Capture the cell that displays the provided text and extract its (X, Y) central coordinate. 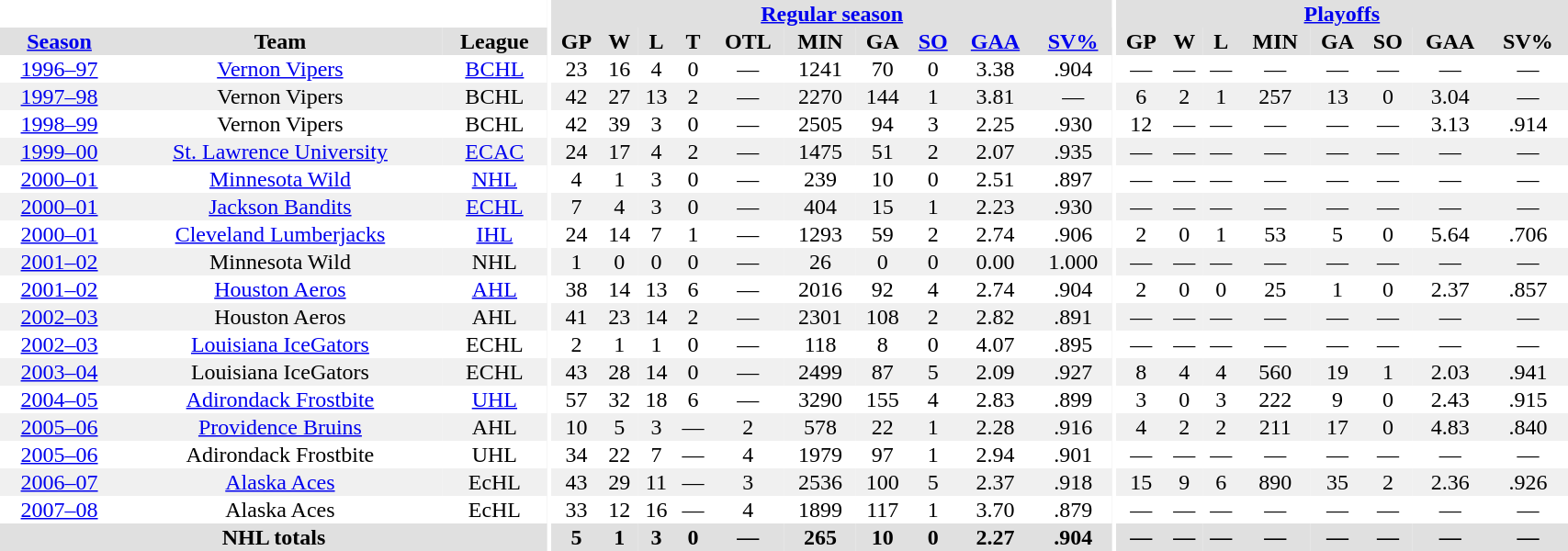
.895 (1073, 344)
2.51 (996, 179)
Cleveland Lumberjacks (280, 234)
108 (883, 317)
34 (576, 455)
2.28 (996, 427)
1998–99 (59, 124)
57 (576, 399)
222 (1275, 399)
Playoffs (1341, 14)
.927 (1073, 372)
Providence Bruins (280, 427)
11 (656, 482)
560 (1275, 372)
3.13 (1450, 124)
38 (576, 289)
2536 (820, 482)
.706 (1528, 234)
4.83 (1450, 427)
2004–05 (59, 399)
.941 (1528, 372)
1996–97 (59, 69)
.857 (1528, 289)
5.64 (1450, 234)
.918 (1073, 482)
2.07 (996, 152)
.840 (1528, 427)
2270 (820, 96)
92 (883, 289)
OTL (749, 41)
2301 (820, 317)
T (693, 41)
4.07 (996, 344)
.935 (1073, 152)
St. Lawrence University (280, 152)
33 (576, 510)
1475 (820, 152)
144 (883, 96)
2.83 (996, 399)
70 (883, 69)
1997–98 (59, 96)
29 (619, 482)
26 (820, 262)
Regular season (831, 14)
3.04 (1450, 96)
0.00 (996, 262)
25 (1275, 289)
117 (883, 510)
94 (883, 124)
118 (820, 344)
257 (1275, 96)
Season (59, 41)
2505 (820, 124)
35 (1337, 482)
51 (883, 152)
239 (820, 179)
2007–08 (59, 510)
1899 (820, 510)
1293 (820, 234)
2.23 (996, 207)
1241 (820, 69)
NHL totals (274, 537)
404 (820, 207)
.915 (1528, 399)
3290 (820, 399)
2.36 (1450, 482)
87 (883, 372)
2006–07 (59, 482)
578 (820, 427)
2.03 (1450, 372)
2.09 (996, 372)
32 (619, 399)
2016 (820, 289)
IHL (494, 234)
2.27 (996, 537)
2.94 (996, 455)
2.82 (996, 317)
100 (883, 482)
.926 (1528, 482)
39 (619, 124)
2.43 (1450, 399)
3.70 (996, 510)
18 (656, 399)
1.000 (1073, 262)
.897 (1073, 179)
265 (820, 537)
Team (280, 41)
.906 (1073, 234)
2499 (820, 372)
59 (883, 234)
27 (619, 96)
53 (1275, 234)
1979 (820, 455)
.899 (1073, 399)
211 (1275, 427)
19 (1337, 372)
1999–00 (59, 152)
ECAC (494, 152)
97 (883, 455)
League (494, 41)
.879 (1073, 510)
3.38 (996, 69)
28 (619, 372)
.916 (1073, 427)
890 (1275, 482)
2.25 (996, 124)
3.81 (996, 96)
.891 (1073, 317)
41 (576, 317)
155 (883, 399)
.914 (1528, 124)
Jackson Bandits (280, 207)
2003–04 (59, 372)
.901 (1073, 455)
